Detect which cell encompasses the target text, then output its (X, Y) center coordinate. 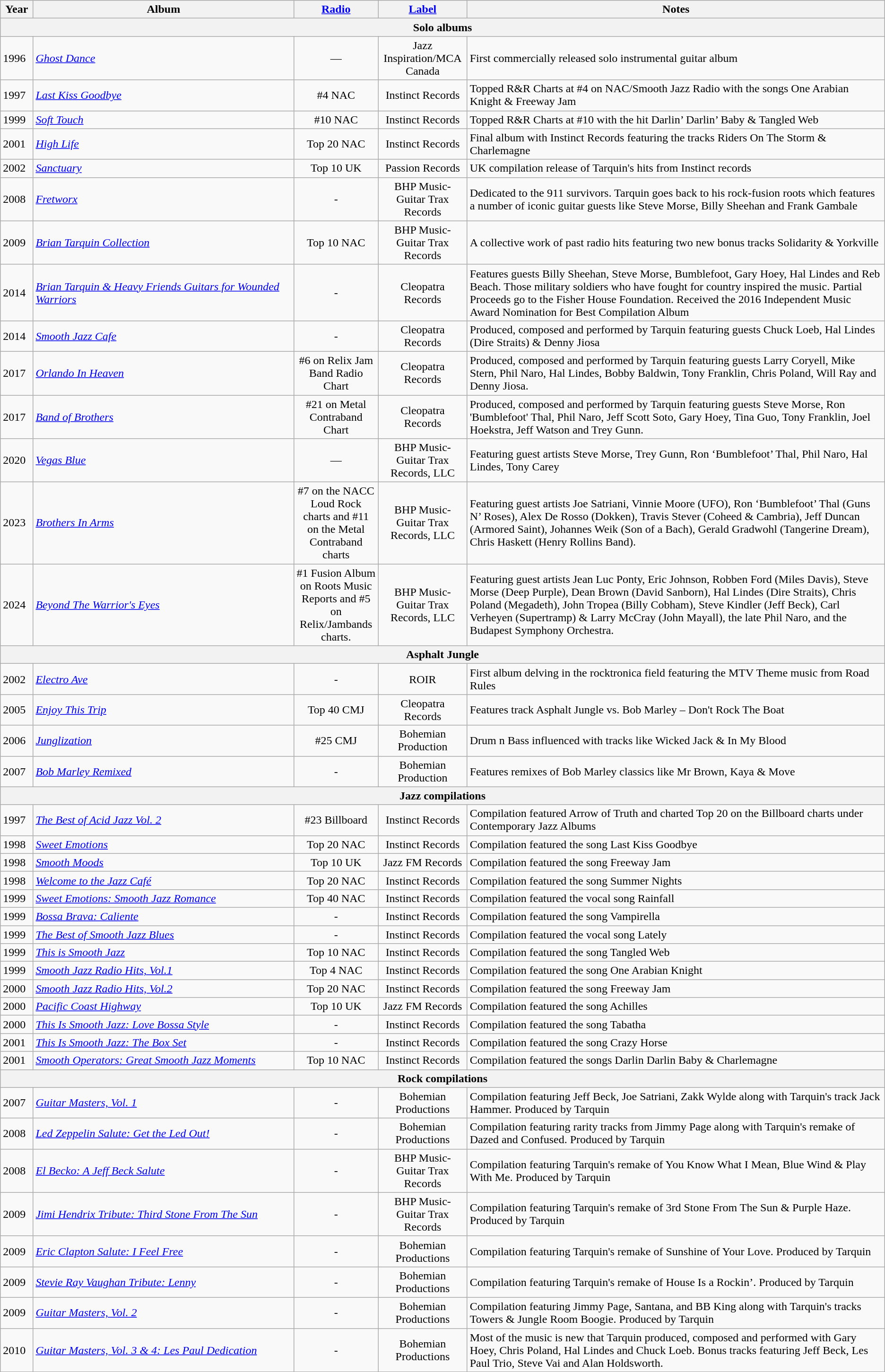
Features track Asphalt Jungle vs. Bob Marley – Don't Rock The Boat (676, 710)
Sweet Emotions: Smooth Jazz Romance (164, 898)
Enjoy This Trip (164, 710)
This Is Smooth Jazz: The Box Set (164, 1042)
Smooth Jazz Radio Hits, Vol.2 (164, 989)
This Is Smooth Jazz: Love Bossa Style (164, 1025)
Soft Touch (164, 120)
Jazz Inspiration/MCA Canada (423, 58)
#7 on the NACC Loud Rock charts and #11 on the Metal Contraband charts (336, 523)
Compilation featured the song Last Kiss Goodbye (676, 844)
2005 (17, 710)
Guitar Masters, Vol. 3 & 4: Les Paul Dedication (164, 1350)
This is Smooth Jazz (164, 953)
Featuring guest artists Steve Morse, Trey Gunn, Ron ‘Bumblefoot’ Thal, Phil Naro, Hal Lindes, Tony Carey (676, 460)
UK compilation release of Tarquin's hits from Instinct records (676, 168)
Compilation featured the song Tangled Web (676, 953)
Brian Tarquin & Heavy Friends Guitars for Wounded Warriors (164, 292)
Stevie Ray Vaughan Tribute: Lenny (164, 1282)
Compilation featuring Tarquin's remake of You Know What I Mean, Blue Wind & Play With Me. Produced by Tarquin (676, 1171)
#21 on Metal Contraband Chart (336, 417)
Smooth Jazz Radio Hits, Vol.1 (164, 971)
2024 (17, 605)
First commercially released solo instrumental guitar album (676, 58)
#23 Billboard (336, 820)
Compilation featured the song Achilles (676, 1007)
Top 40 NAC (336, 898)
Asphalt Jungle (442, 655)
Last Kiss Goodbye (164, 96)
Compilation featured the song Summer Nights (676, 880)
Top 4 NAC (336, 971)
Compilation featuring rarity tracks from Jimmy Page along with Tarquin's remake of Dazed and Confused. Produced by Tarquin (676, 1134)
Ghost Dance (164, 58)
Topped R&R Charts at #10 with the hit Darlin’ Darlin’ Baby & Tangled Web (676, 120)
Bob Marley Remixed (164, 772)
2020 (17, 460)
Sanctuary (164, 168)
El Becko: A Jeff Beck Salute (164, 1171)
Compilation featured the song Tabatha (676, 1025)
Jazz compilations (442, 796)
Notes (676, 9)
Produced, composed and performed by Tarquin featuring guests Chuck Loeb, Hal Lindes (Dire Straits) & Denny Jiosa (676, 336)
Welcome to the Jazz Café (164, 880)
Top 40 CMJ (336, 710)
2010 (17, 1350)
Jimi Hendrix Tribute: Third Stone From The Sun (164, 1214)
Junglization (164, 740)
High Life (164, 144)
#1 Fusion Album on Roots Music Reports and #5 on Relix/Jambands charts. (336, 605)
#4 NAC (336, 96)
2023 (17, 523)
Bossa Brava: Caliente (164, 916)
Drum n Bass influenced with tracks like Wicked Jack & In My Blood (676, 740)
Guitar Masters, Vol. 1 (164, 1103)
Eric Clapton Salute: I Feel Free (164, 1251)
Topped R&R Charts at #4 on NAC/Smooth Jazz Radio with the songs One Arabian Knight & Freeway Jam (676, 96)
Pacific Coast Highway (164, 1007)
Guitar Masters, Vol. 2 (164, 1312)
2006 (17, 740)
Label (423, 9)
Compilation featured the vocal song Rainfall (676, 898)
Beyond The Warrior's Eyes (164, 605)
#10 NAC (336, 120)
Vegas Blue (164, 460)
Rock compilations (442, 1078)
Compilation featured the song One Arabian Knight (676, 971)
#25 CMJ (336, 740)
Radio (336, 9)
Album (164, 9)
#6 on Relix Jam Band Radio Chart (336, 373)
First album delving in the rocktronica field featuring the MTV Theme music from Road Rules (676, 679)
Compilation featured Arrow of Truth and charted Top 20 on the Billboard charts under Contemporary Jazz Albums (676, 820)
Compilation featuring Jeff Beck, Joe Satriani, Zakk Wylde along with Tarquin's track Jack Hammer. Produced by Tarquin (676, 1103)
Compilation featured the song Crazy Horse (676, 1042)
Band of Brothers (164, 417)
Compilation featuring Jimmy Page, Santana, and BB King along with Tarquin's tracks Towers & Jungle Room Boogie. Produced by Tarquin (676, 1312)
Compilation featured the songs Darlin Darlin Baby & Charlemagne (676, 1060)
Solo albums (442, 27)
1996 (17, 58)
Orlando In Heaven (164, 373)
The Best of Smooth Jazz Blues (164, 935)
Compilation featured the vocal song Lately (676, 935)
Smooth Moods (164, 862)
The Best of Acid Jazz Vol. 2 (164, 820)
Brian Tarquin Collection (164, 243)
ROIR (423, 679)
Compilation featuring Tarquin's remake of 3rd Stone From The Sun & Purple Haze. Produced by Tarquin (676, 1214)
Final album with Instinct Records featuring the tracks Riders On The Storm & Charlemagne (676, 144)
Electro Ave (164, 679)
Passion Records (423, 168)
Smooth Jazz Cafe (164, 336)
A collective work of past radio hits featuring two new bonus tracks Solidarity & Yorkville (676, 243)
Led Zeppelin Salute: Get the Led Out! (164, 1134)
Features remixes of Bob Marley classics like Mr Brown, Kaya & Move (676, 772)
Compilation featured the song Vampirella (676, 916)
Compilation featuring Tarquin's remake of House Is a Rockin’. Produced by Tarquin (676, 1282)
Brothers In Arms (164, 523)
Fretworx (164, 199)
Year (17, 9)
Smooth Operators: Great Smooth Jazz Moments (164, 1060)
Sweet Emotions (164, 844)
Compilation featuring Tarquin's remake of Sunshine of Your Love. Produced by Tarquin (676, 1251)
